Provide the [X, Y] coordinate of the cell's center where the given text is located.  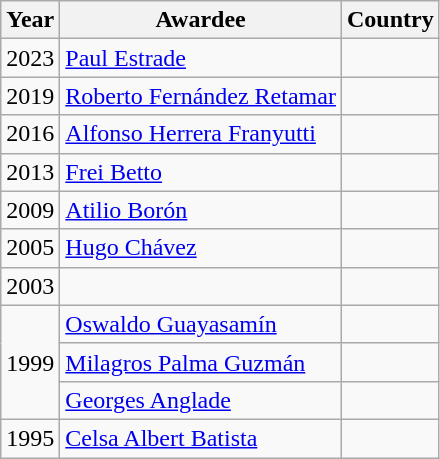
Year [30, 20]
Hugo Chávez [201, 248]
2013 [30, 172]
2019 [30, 96]
2023 [30, 58]
Alfonso Herrera Franyutti [201, 134]
2003 [30, 286]
Country [390, 20]
2016 [30, 134]
Celsa Albert Batista [201, 438]
Atilio Borón [201, 210]
2005 [30, 248]
2009 [30, 210]
Roberto Fernández Retamar [201, 96]
Georges Anglade [201, 400]
Frei Betto [201, 172]
1999 [30, 362]
Oswaldo Guayasamín [201, 324]
Milagros Palma Guzmán [201, 362]
Paul Estrade [201, 58]
Awardee [201, 20]
1995 [30, 438]
